Return [X, Y] of the center of cell containing provided text 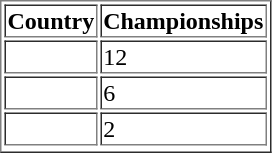
2 [183, 128]
Country [50, 20]
6 [183, 92]
12 [183, 56]
Championships [183, 20]
